Extract the (X, Y) coordinate from the center of the cell holding the provided text.  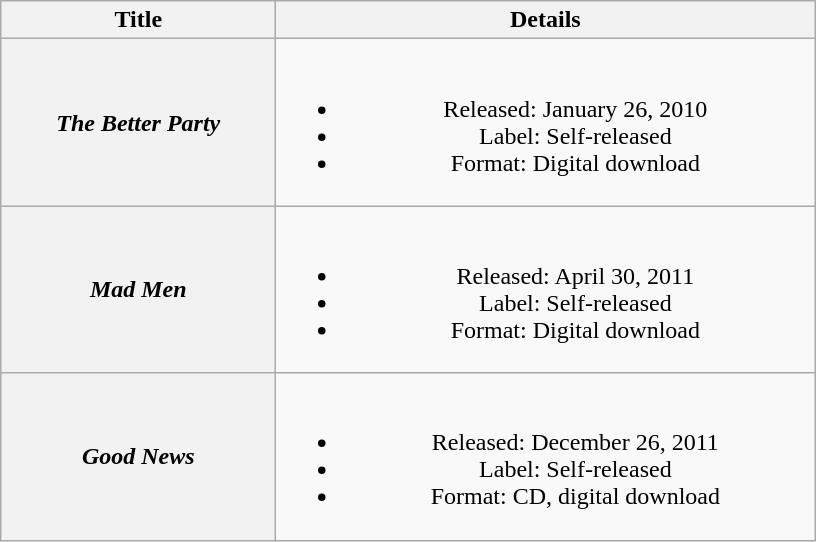
The Better Party (138, 122)
Mad Men (138, 290)
Released: December 26, 2011Label: Self-releasedFormat: CD, digital download (546, 456)
Good News (138, 456)
Released: January 26, 2010Label: Self-releasedFormat: Digital download (546, 122)
Released: April 30, 2011Label: Self-releasedFormat: Digital download (546, 290)
Details (546, 20)
Title (138, 20)
